Determine the (x, y) coordinate at the center of the cell enclosing the given text.  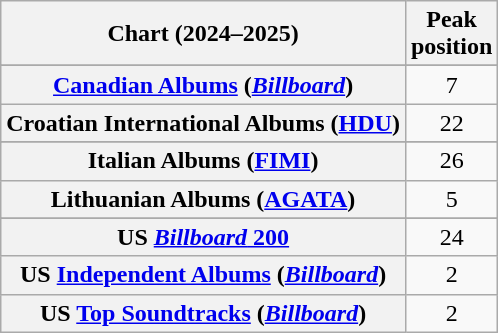
US Independent Albums (Billboard) (204, 275)
24 (451, 237)
Chart (2024–2025) (204, 34)
7 (451, 85)
26 (451, 161)
US Billboard 200 (204, 237)
22 (451, 123)
Croatian International Albums (HDU) (204, 123)
US Top Soundtracks (Billboard) (204, 313)
Lithuanian Albums (AGATA) (204, 199)
Peakposition (451, 34)
Canadian Albums (Billboard) (204, 85)
Italian Albums (FIMI) (204, 161)
5 (451, 199)
